Scan for the cell matching the given text and deliver its (X, Y) coordinate at center. 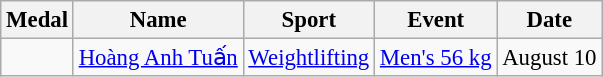
Event (436, 20)
Sport (309, 20)
Weightlifting (309, 58)
Men's 56 kg (436, 58)
August 10 (550, 58)
Date (550, 20)
Hoàng Anh Tuấn (158, 58)
Name (158, 20)
Medal (38, 20)
